Scan for the cell matching the given text and deliver its (x, y) coordinate at center. 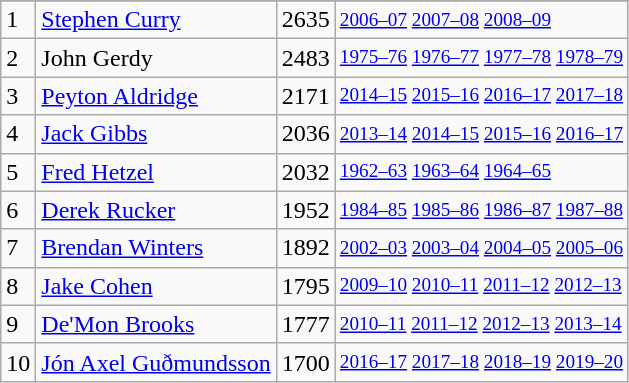
Derek Rucker (156, 210)
1984–85 1985–86 1986–87 1987–88 (481, 210)
8 (18, 286)
2016–17 2017–18 2018–19 2019–20 (481, 362)
Jack Gibbs (156, 134)
1700 (306, 362)
1952 (306, 210)
2036 (306, 134)
Jake Cohen (156, 286)
9 (18, 324)
6 (18, 210)
1777 (306, 324)
1975–76 1976–77 1977–78 1978–79 (481, 58)
Stephen Curry (156, 20)
John Gerdy (156, 58)
1892 (306, 248)
Fred Hetzel (156, 172)
2006–07 2007–08 2008–09 (481, 20)
5 (18, 172)
2483 (306, 58)
2009–10 2010–11 2011–12 2012–13 (481, 286)
1 (18, 20)
2171 (306, 96)
7 (18, 248)
2032 (306, 172)
1962–63 1963–64 1964–65 (481, 172)
2014–15 2015–16 2016–17 2017–18 (481, 96)
2002–03 2003–04 2004–05 2005–06 (481, 248)
2013–14 2014–15 2015–16 2016–17 (481, 134)
4 (18, 134)
2 (18, 58)
10 (18, 362)
2635 (306, 20)
Brendan Winters (156, 248)
3 (18, 96)
2010–11 2011–12 2012–13 2013–14 (481, 324)
Jón Axel Guðmundsson (156, 362)
Peyton Aldridge (156, 96)
1795 (306, 286)
De'Mon Brooks (156, 324)
